Determine the [x, y] coordinate at the center of the cell enclosing the given text.  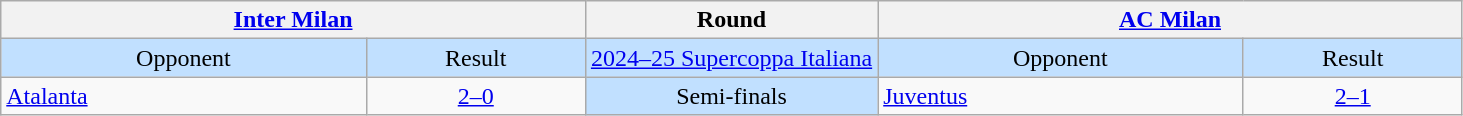
Atalanta [184, 96]
Semi-finals [731, 96]
Round [731, 20]
AC Milan [1170, 20]
Juventus [1060, 96]
2024–25 Supercoppa Italiana [731, 58]
Inter Milan [294, 20]
2–1 [1352, 96]
2–0 [476, 96]
